For the text-containing cell, return its midpoint in [X, Y] coordinate format. 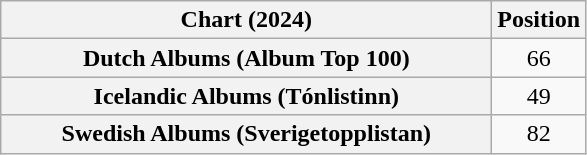
Chart (2024) [246, 20]
Position [539, 20]
82 [539, 134]
Icelandic Albums (Tónlistinn) [246, 96]
Swedish Albums (Sverigetopplistan) [246, 134]
Dutch Albums (Album Top 100) [246, 58]
49 [539, 96]
66 [539, 58]
